Pinpoint the cell where the given text exists, returning its (X, Y) midpoint coordinate. 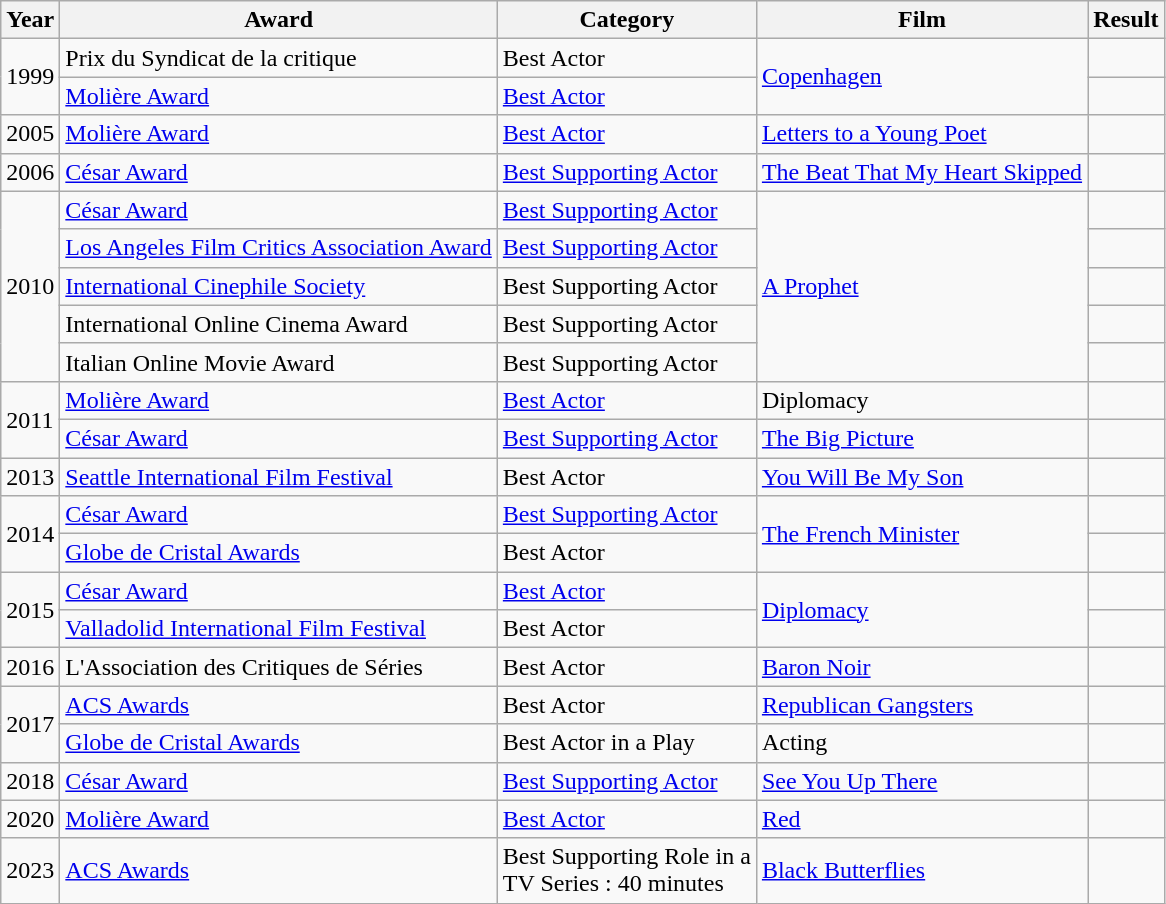
Copenhagen (922, 77)
Best Actor in a Play (626, 743)
2016 (30, 667)
Valladolid International Film Festival (279, 629)
Year (30, 20)
Film (922, 20)
2006 (30, 172)
2017 (30, 724)
Italian Online Movie Award (279, 362)
Best Supporting Role in a TV Series : 40 minutes (626, 870)
2014 (30, 534)
2010 (30, 286)
The Big Picture (922, 438)
2013 (30, 477)
Acting (922, 743)
2011 (30, 419)
2005 (30, 134)
A Prophet (922, 286)
Result (1126, 20)
The French Minister (922, 534)
2018 (30, 781)
You Will Be My Son (922, 477)
Seattle International Film Festival (279, 477)
2020 (30, 819)
2023 (30, 870)
International Cinephile Society (279, 286)
Prix du Syndicat de la critique (279, 58)
The Beat That My Heart Skipped (922, 172)
Black Butterflies (922, 870)
Letters to a Young Poet (922, 134)
L'Association des Critiques de Séries (279, 667)
Category (626, 20)
1999 (30, 77)
International Online Cinema Award (279, 324)
See You Up There (922, 781)
Red (922, 819)
Los Angeles Film Critics Association Award (279, 248)
Award (279, 20)
Republican Gangsters (922, 705)
Baron Noir (922, 667)
2015 (30, 610)
